Search for the cell housing the specified text and yield its [X, Y] center coordinate. 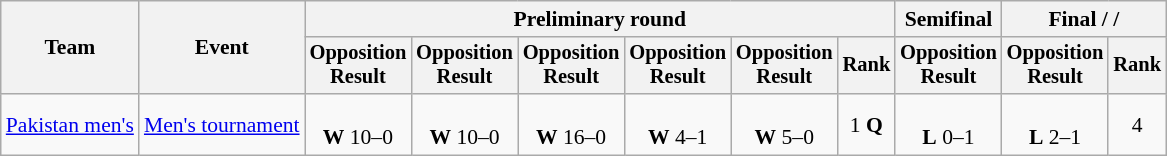
W 4–1 [678, 124]
Preliminary round [600, 19]
Semifinal [948, 19]
W 16–0 [572, 124]
L 2–1 [1056, 124]
Team [70, 48]
1 Q [867, 124]
L 0–1 [948, 124]
Event [222, 48]
Pakistan men's [70, 124]
Final / / [1084, 19]
W 5–0 [784, 124]
Men's tournament [222, 124]
4 [1137, 124]
